Extract the (x, y) coordinate from the center of the cell holding the provided text.  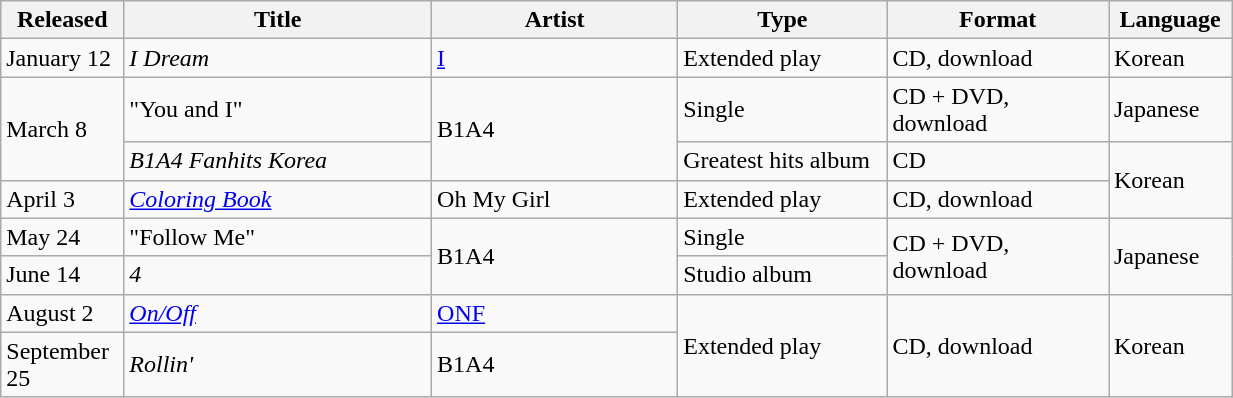
September 25 (62, 364)
I Dream (278, 58)
March 8 (62, 128)
June 14 (62, 275)
B1A4 Fanhits Korea (278, 161)
Title (278, 20)
Studio album (782, 275)
April 3 (62, 199)
Type (782, 20)
August 2 (62, 313)
Released (62, 20)
On/Off (278, 313)
ONF (555, 313)
I (555, 58)
January 12 (62, 58)
4 (278, 275)
"You and I" (278, 110)
Language (1170, 20)
Artist (555, 20)
Coloring Book (278, 199)
"Follow Me" (278, 237)
CD (998, 161)
Greatest hits album (782, 161)
Format (998, 20)
May 24 (62, 237)
Rollin' (278, 364)
Oh My Girl (555, 199)
